Output the [X, Y] coordinate of the center of the cell containing the given text.  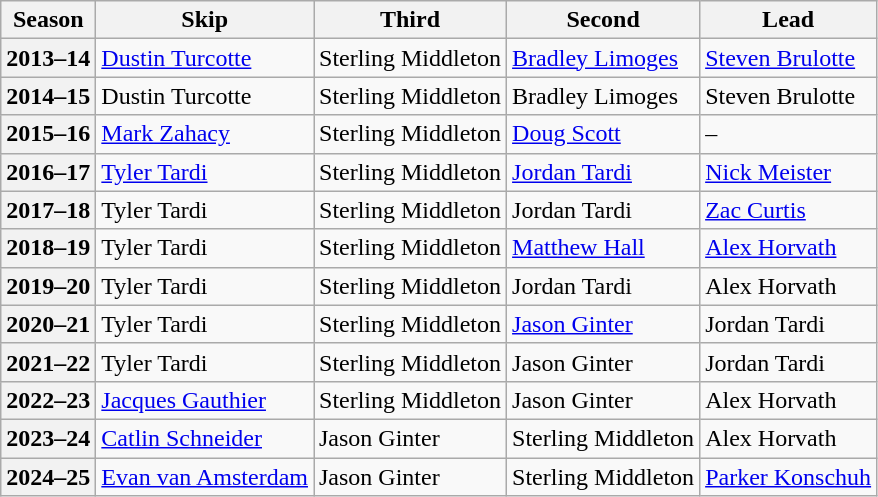
2020–21 [48, 324]
Zac Curtis [788, 210]
Skip [205, 20]
Lead [788, 20]
Second [604, 20]
Mark Zahacy [205, 134]
2021–22 [48, 362]
2017–18 [48, 210]
Parker Konschuh [788, 477]
Catlin Schneider [205, 438]
Evan van Amsterdam [205, 477]
2023–24 [48, 438]
2014–15 [48, 96]
– [788, 134]
Jacques Gauthier [205, 400]
Doug Scott [604, 134]
2018–19 [48, 248]
Season [48, 20]
2015–16 [48, 134]
2022–23 [48, 400]
Third [410, 20]
Nick Meister [788, 172]
Matthew Hall [604, 248]
2016–17 [48, 172]
2024–25 [48, 477]
2013–14 [48, 58]
2019–20 [48, 286]
